Provide the (X, Y) coordinate of the cell's center where the given text is located.  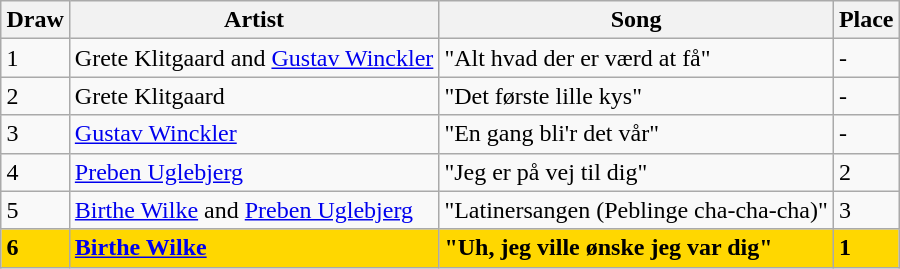
Artist (254, 20)
"Latinersangen (Peblinge cha-cha-cha)" (636, 210)
Song (636, 20)
Gustav Winckler (254, 134)
Birthe Wilke (254, 248)
Grete Klitgaard and Gustav Winckler (254, 58)
"Uh, jeg ville ønske jeg var dig" (636, 248)
Preben Uglebjerg (254, 172)
"En gang bli'r det vår" (636, 134)
"Alt hvad der er værd at få" (636, 58)
Place (866, 20)
Birthe Wilke and Preben Uglebjerg (254, 210)
6 (35, 248)
4 (35, 172)
Grete Klitgaard (254, 96)
"Det første lille kys" (636, 96)
Draw (35, 20)
"Jeg er på vej til dig" (636, 172)
5 (35, 210)
